Return (X, Y) of the center of cell containing provided text 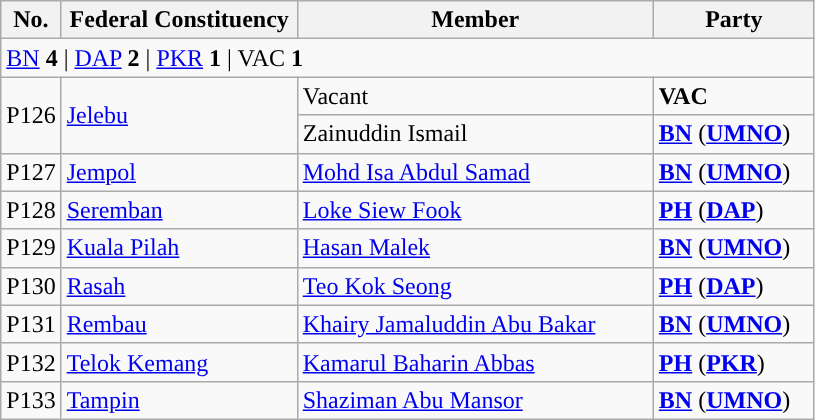
Jelebu (179, 115)
Jempol (179, 172)
Kamarul Baharin Abbas (475, 362)
P129 (31, 248)
VAC (734, 96)
No. (31, 20)
P126 (31, 115)
Federal Constituency (179, 20)
Seremban (179, 210)
P131 (31, 324)
PH (PKR) (734, 362)
Mohd Isa Abdul Samad (475, 172)
Rembau (179, 324)
Party (734, 20)
Vacant (475, 96)
Shaziman Abu Mansor (475, 400)
P132 (31, 362)
Member (475, 20)
Khairy Jamaluddin Abu Bakar (475, 324)
P128 (31, 210)
Telok Kemang (179, 362)
P127 (31, 172)
Kuala Pilah (179, 248)
Zainuddin Ismail (475, 134)
P133 (31, 400)
BN 4 | DAP 2 | PKR 1 | VAC 1 (408, 58)
Loke Siew Fook (475, 210)
Hasan Malek (475, 248)
P130 (31, 286)
Teo Kok Seong (475, 286)
Rasah (179, 286)
Tampin (179, 400)
